Identify which cell holds the provided text, then report its (X, Y) central coordinate. 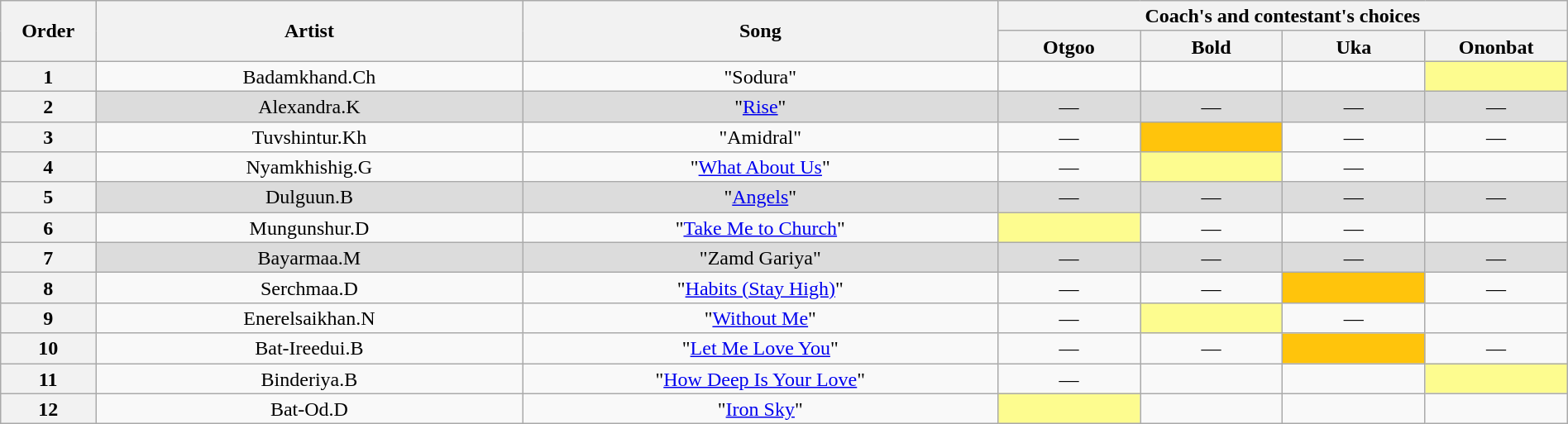
Nyamkhishig.G (309, 167)
Dulguun.B (309, 197)
6 (48, 228)
"Amidral" (760, 137)
Mungunshur.D (309, 228)
Order (48, 31)
7 (48, 258)
8 (48, 288)
5 (48, 197)
Alexandra.K (309, 106)
Bat-Od.D (309, 408)
Uka (1354, 46)
3 (48, 137)
"What About Us" (760, 167)
10 (48, 349)
Coach's and contestant's choices (1282, 17)
"Take Me to Church" (760, 228)
Binderiya.B (309, 379)
Badamkhand.Ch (309, 76)
"Iron Sky" (760, 408)
"Habits (Stay High)" (760, 288)
4 (48, 167)
Serchmaa.D (309, 288)
"Rise" (760, 106)
11 (48, 379)
Tuvshintur.Kh (309, 137)
Bat-Ireedui.B (309, 349)
12 (48, 408)
"Sodura" (760, 76)
Song (760, 31)
2 (48, 106)
"Angels" (760, 197)
9 (48, 317)
Bold (1212, 46)
Ononbat (1496, 46)
Otgoo (1068, 46)
Artist (309, 31)
"How Deep Is Your Love" (760, 379)
"Zamd Gariya" (760, 258)
"Let Me Love You" (760, 349)
"Without Me" (760, 317)
1 (48, 76)
Enerelsaikhan.N (309, 317)
Bayarmaa.M (309, 258)
